Return (x, y) of the center of cell containing provided text 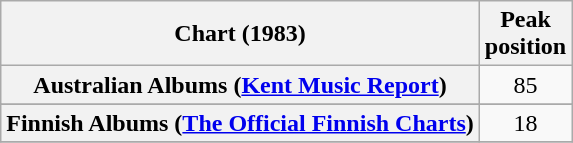
Finnish Albums (The Official Finnish Charts) (240, 123)
Australian Albums (Kent Music Report) (240, 85)
85 (525, 85)
Peakposition (525, 34)
Chart (1983) (240, 34)
18 (525, 123)
